Output the [x, y] coordinate of the center of the cell containing the given text.  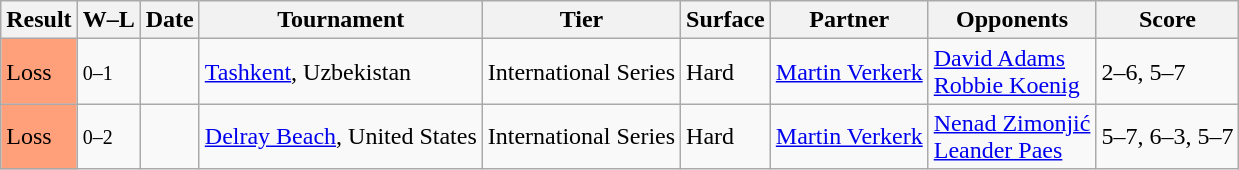
Delray Beach, United States [340, 136]
Tashkent, Uzbekistan [340, 72]
0–1 [108, 72]
Date [170, 20]
Tournament [340, 20]
Surface [726, 20]
0–2 [108, 136]
David Adams Robbie Koenig [1012, 72]
W–L [108, 20]
5–7, 6–3, 5–7 [1168, 136]
Score [1168, 20]
2–6, 5–7 [1168, 72]
Opponents [1012, 20]
Nenad Zimonjić Leander Paes [1012, 136]
Partner [849, 20]
Result [39, 20]
Tier [581, 20]
